Search for the cell housing the specified text and yield its [X, Y] center coordinate. 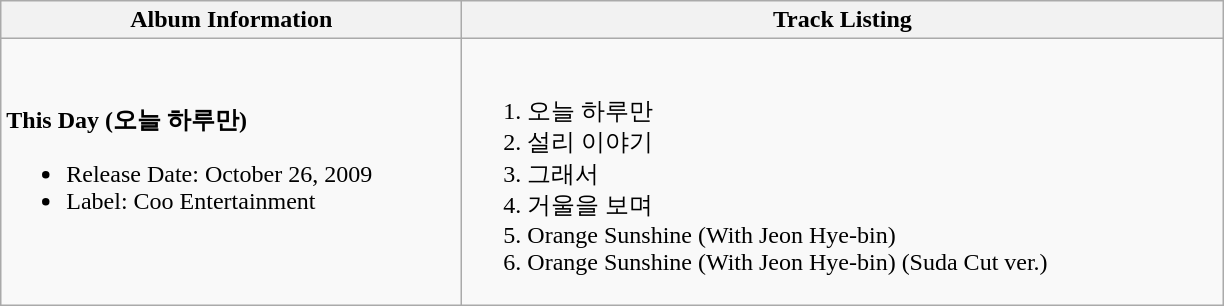
Track Listing [842, 20]
오늘 하루만설리 이야기그래서거울을 보며Orange Sunshine (With Jeon Hye-bin)Orange Sunshine (With Jeon Hye-bin) (Suda Cut ver.) [842, 172]
Album Information [232, 20]
This Day (오늘 하루만)Release Date: October 26, 2009Label: Coo Entertainment [232, 172]
